Identify which cell holds the provided text, then report its (X, Y) central coordinate. 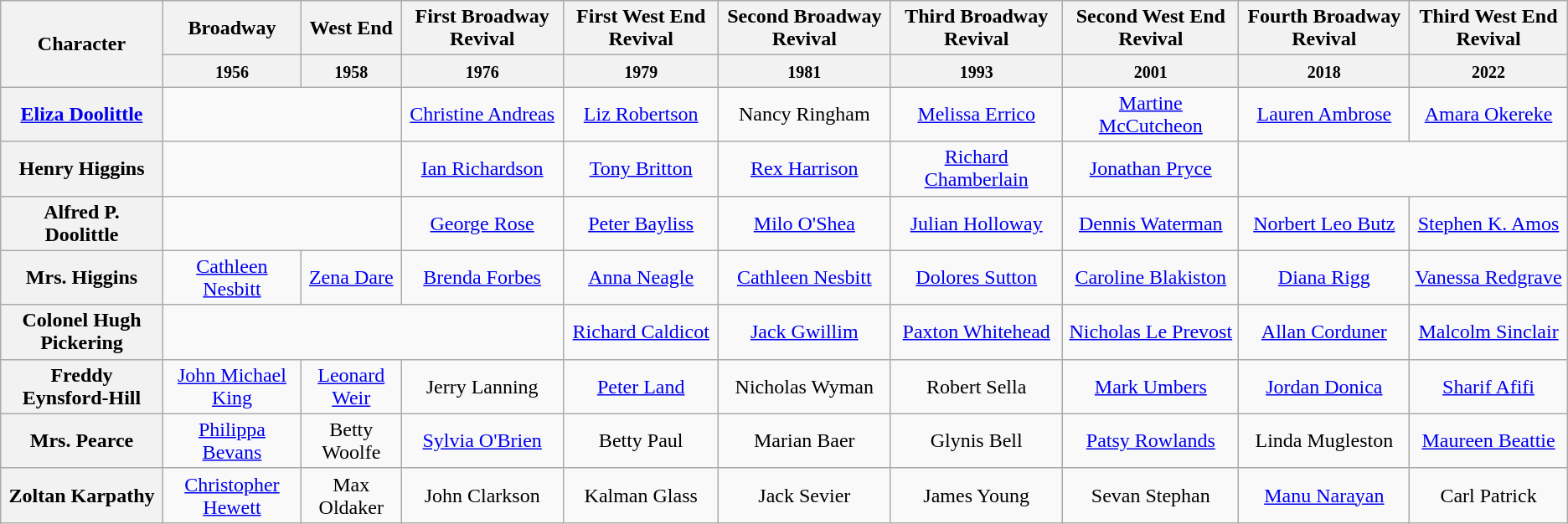
Paxton Whitehead (977, 331)
Second Broadway Revival (804, 28)
Jordan Donica (1324, 387)
Caroline Blakiston (1151, 278)
Glynis Bell (977, 440)
Third West End Revival (1488, 28)
Peter Land (641, 387)
Julian Holloway (977, 223)
1976 (482, 71)
James Young (977, 496)
First West End Revival (641, 28)
2018 (1324, 71)
Alfred P. Doolittle (82, 223)
Character (82, 44)
Betty Paul (641, 440)
Stephen K. Amos (1488, 223)
Mark Umbers (1151, 387)
Allan Corduner (1324, 331)
Amara Okereke (1488, 114)
Jerry Lanning (482, 387)
Vanessa Redgrave (1488, 278)
1958 (352, 71)
Henry Higgins (82, 169)
1979 (641, 71)
Liz Robertson (641, 114)
Zoltan Karpathy (82, 496)
Max Oldaker (352, 496)
Nicholas Wyman (804, 387)
1956 (231, 71)
2022 (1488, 71)
Maureen Beattie (1488, 440)
Kalman Glass (641, 496)
Brenda Forbes (482, 278)
Tony Britton (641, 169)
Robert Sella (977, 387)
Jack Sevier (804, 496)
2001 (1151, 71)
Richard Chamberlain (977, 169)
John Clarkson (482, 496)
Anna Neagle (641, 278)
Patsy Rowlands (1151, 440)
West End (352, 28)
Diana Rigg (1324, 278)
Mrs. Higgins (82, 278)
Rex Harrison (804, 169)
Marian Baer (804, 440)
Sharif Afifi (1488, 387)
Linda Mugleston (1324, 440)
Jack Gwillim (804, 331)
Christopher Hewett (231, 496)
Philippa Bevans (231, 440)
Second West End Revival (1151, 28)
Nicholas Le Prevost (1151, 331)
Sylvia O'Brien (482, 440)
Lauren Ambrose (1324, 114)
Dennis Waterman (1151, 223)
John Michael King (231, 387)
Norbert Leo Butz (1324, 223)
Melissa Errico (977, 114)
Freddy Eynsford-Hill (82, 387)
Nancy Ringham (804, 114)
Colonel Hugh Pickering (82, 331)
George Rose (482, 223)
Fourth Broadway Revival (1324, 28)
1993 (977, 71)
1981 (804, 71)
Jonathan Pryce (1151, 169)
Richard Caldicot (641, 331)
Ian Richardson (482, 169)
Eliza Doolittle (82, 114)
Peter Bayliss (641, 223)
Malcolm Sinclair (1488, 331)
Betty Woolfe (352, 440)
Milo O'Shea (804, 223)
Christine Andreas (482, 114)
Third Broadway Revival (977, 28)
First Broadway Revival (482, 28)
Carl Patrick (1488, 496)
Mrs. Pearce (82, 440)
Broadway (231, 28)
Leonard Weir (352, 387)
Zena Dare (352, 278)
Sevan Stephan (1151, 496)
Martine McCutcheon (1151, 114)
Manu Narayan (1324, 496)
Dolores Sutton (977, 278)
